Capture the cell that displays the provided text and extract its (x, y) central coordinate. 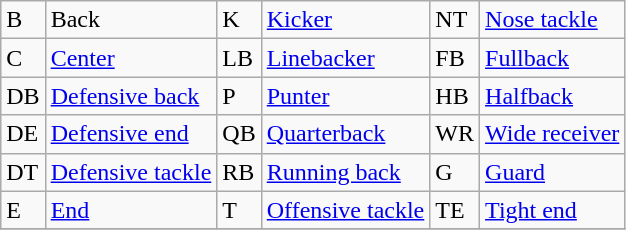
Linebacker (346, 58)
Defensive end (131, 134)
Nose tackle (552, 20)
NT (455, 20)
HB (455, 96)
K (239, 20)
DB (23, 96)
Tight end (552, 210)
DE (23, 134)
G (455, 172)
Wide receiver (552, 134)
T (239, 210)
FB (455, 58)
Defensive back (131, 96)
End (131, 210)
Running back (346, 172)
TE (455, 210)
Offensive tackle (346, 210)
LB (239, 58)
B (23, 20)
RB (239, 172)
C (23, 58)
DT (23, 172)
Center (131, 58)
E (23, 210)
Fullback (552, 58)
Guard (552, 172)
P (239, 96)
Defensive tackle (131, 172)
Punter (346, 96)
Kicker (346, 20)
Back (131, 20)
Halfback (552, 96)
QB (239, 134)
Quarterback (346, 134)
WR (455, 134)
